Find where the given text appears and provide that cell's center as [X, Y] coordinate. 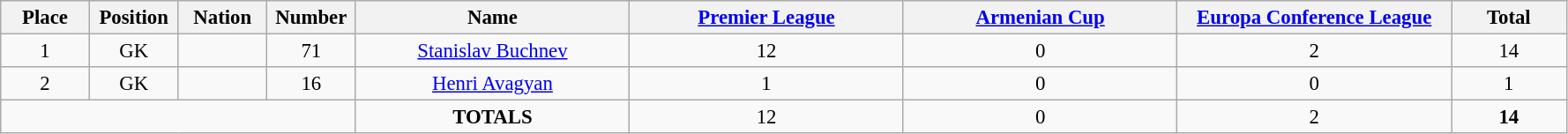
71 [312, 51]
TOTALS [492, 117]
16 [312, 84]
Place [46, 18]
Position [134, 18]
Name [492, 18]
Stanislav Buchnev [492, 51]
Armenian Cup [1041, 18]
Nation [222, 18]
Europa Conference League [1314, 18]
Number [312, 18]
Premier League [767, 18]
Henri Avagyan [492, 84]
Total [1510, 18]
